Find where the given text appears and provide that cell's center as [x, y] coordinate. 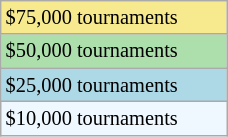
$25,000 tournaments [114, 85]
$50,000 tournaments [114, 51]
$10,000 tournaments [114, 118]
$75,000 tournaments [114, 17]
